Detect which cell encompasses the target text, then output its (x, y) center coordinate. 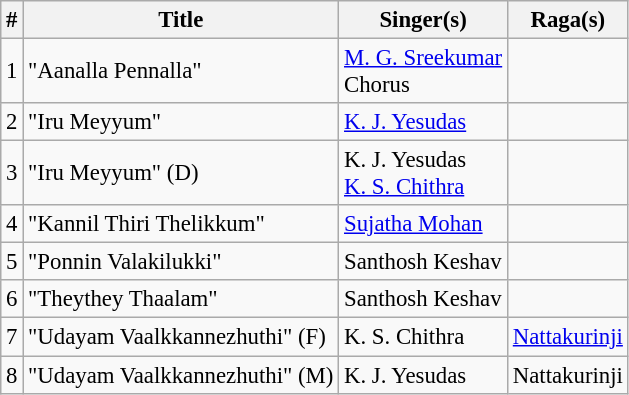
"Kannil Thiri Thelikkum" (181, 224)
M. G. SreekumarChorus (424, 72)
Title (181, 20)
# (12, 20)
6 (12, 299)
"Ponnin Valakilukki" (181, 262)
"Iru Meyyum" (181, 122)
Raga(s) (568, 20)
4 (12, 224)
8 (12, 375)
3 (12, 174)
2 (12, 122)
"Iru Meyyum" (D) (181, 174)
7 (12, 337)
Singer(s) (424, 20)
K. S. Chithra (424, 337)
"Udayam Vaalkkannezhuthi" (M) (181, 375)
1 (12, 72)
Sujatha Mohan (424, 224)
"Udayam Vaalkkannezhuthi" (F) (181, 337)
"Aanalla Pennalla" (181, 72)
"Theythey Thaalam" (181, 299)
5 (12, 262)
K. J. YesudasK. S. Chithra (424, 174)
